Search for the cell housing the specified text and yield its [x, y] center coordinate. 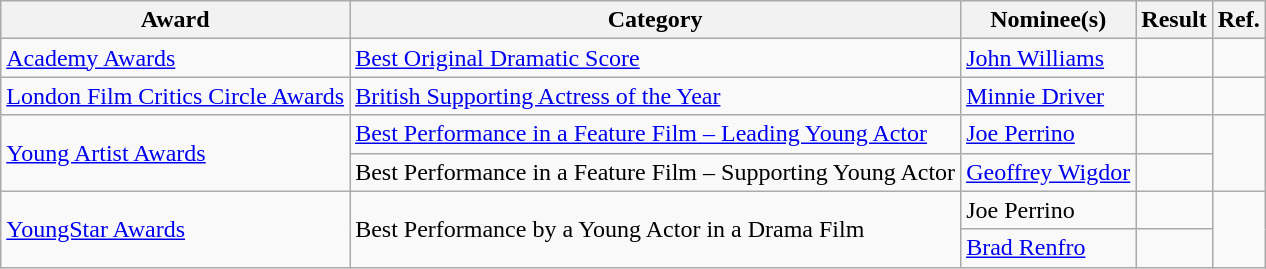
London Film Critics Circle Awards [176, 96]
British Supporting Actress of the Year [656, 96]
Best Original Dramatic Score [656, 58]
John Williams [1048, 58]
Minnie Driver [1048, 96]
Geoffrey Wigdor [1048, 172]
Young Artist Awards [176, 153]
Academy Awards [176, 58]
Result [1174, 20]
YoungStar Awards [176, 229]
Best Performance in a Feature Film – Supporting Young Actor [656, 172]
Nominee(s) [1048, 20]
Brad Renfro [1048, 248]
Ref. [1238, 20]
Category [656, 20]
Best Performance in a Feature Film – Leading Young Actor [656, 134]
Award [176, 20]
Best Performance by a Young Actor in a Drama Film [656, 229]
